From the cell containing the given text, extract its center point as (X, Y) coordinate. 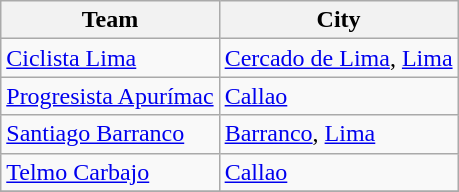
Team (110, 20)
Telmo Carbajo (110, 172)
Ciclista Lima (110, 58)
Progresista Apurímac (110, 96)
City (338, 20)
Santiago Barranco (110, 134)
Barranco, Lima (338, 134)
Cercado de Lima, Lima (338, 58)
